Search for the cell housing the specified text and yield its (x, y) center coordinate. 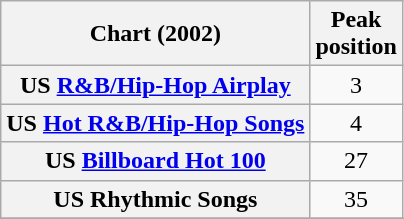
US Rhythmic Songs (156, 199)
US Billboard Hot 100 (156, 161)
Peakposition (356, 34)
US R&B/Hip-Hop Airplay (156, 85)
35 (356, 199)
4 (356, 123)
27 (356, 161)
3 (356, 85)
US Hot R&B/Hip-Hop Songs (156, 123)
Chart (2002) (156, 34)
